From the cell containing the given text, extract its center point as [X, Y] coordinate. 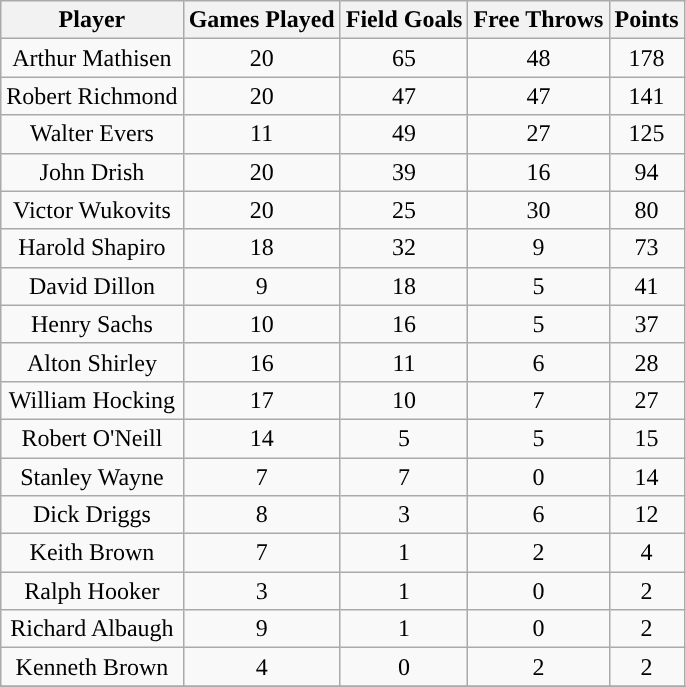
94 [646, 172]
37 [646, 324]
141 [646, 96]
Ralph Hooker [92, 591]
39 [404, 172]
8 [262, 515]
Robert O'Neill [92, 438]
17 [262, 400]
David Dillon [92, 286]
Kenneth Brown [92, 667]
Alton Shirley [92, 362]
Harold Shapiro [92, 248]
80 [646, 210]
15 [646, 438]
Games Played [262, 20]
48 [538, 58]
41 [646, 286]
32 [404, 248]
Henry Sachs [92, 324]
Points [646, 20]
65 [404, 58]
Free Throws [538, 20]
Stanley Wayne [92, 477]
49 [404, 134]
Richard Albaugh [92, 629]
Player [92, 20]
Victor Wukovits [92, 210]
73 [646, 248]
30 [538, 210]
28 [646, 362]
25 [404, 210]
Arthur Mathisen [92, 58]
178 [646, 58]
125 [646, 134]
Walter Evers [92, 134]
Dick Driggs [92, 515]
12 [646, 515]
William Hocking [92, 400]
Keith Brown [92, 553]
Field Goals [404, 20]
Robert Richmond [92, 96]
John Drish [92, 172]
